For the text-containing cell, return its midpoint in (x, y) coordinate format. 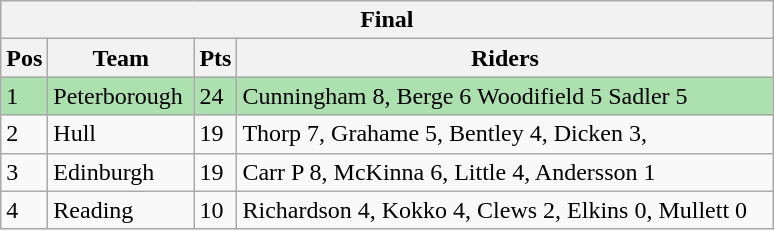
3 (24, 172)
Peterborough (121, 96)
Hull (121, 134)
Carr P 8, McKinna 6, Little 4, Andersson 1 (505, 172)
Cunningham 8, Berge 6 Woodifield 5 Sadler 5 (505, 96)
Thorp 7, Grahame 5, Bentley 4, Dicken 3, (505, 134)
Pos (24, 58)
Edinburgh (121, 172)
1 (24, 96)
10 (216, 210)
2 (24, 134)
Richardson 4, Kokko 4, Clews 2, Elkins 0, Mullett 0 (505, 210)
Pts (216, 58)
Final (387, 20)
24 (216, 96)
4 (24, 210)
Riders (505, 58)
Reading (121, 210)
Team (121, 58)
